Find where the given text appears and provide that cell's center as (X, Y) coordinate. 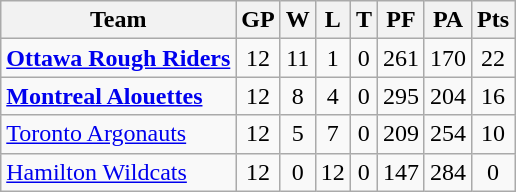
8 (298, 96)
209 (400, 134)
Pts (494, 20)
T (364, 20)
1 (332, 58)
16 (494, 96)
204 (448, 96)
Team (118, 20)
11 (298, 58)
295 (400, 96)
GP (258, 20)
284 (448, 172)
L (332, 20)
261 (400, 58)
147 (400, 172)
170 (448, 58)
Montreal Alouettes (118, 96)
5 (298, 134)
22 (494, 58)
PF (400, 20)
Ottawa Rough Riders (118, 58)
PA (448, 20)
W (298, 20)
10 (494, 134)
Toronto Argonauts (118, 134)
254 (448, 134)
7 (332, 134)
Hamilton Wildcats (118, 172)
4 (332, 96)
